Extract the (X, Y) coordinate from the center of the cell holding the provided text.  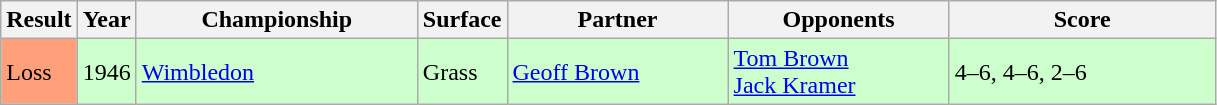
Result (39, 20)
Surface (462, 20)
Loss (39, 72)
Score (1082, 20)
Championship (276, 20)
Grass (462, 72)
Opponents (838, 20)
Tom Brown Jack Kramer (838, 72)
Partner (618, 20)
Wimbledon (276, 72)
4–6, 4–6, 2–6 (1082, 72)
Year (106, 20)
Geoff Brown (618, 72)
1946 (106, 72)
